Search for the cell housing the specified text and yield its [X, Y] center coordinate. 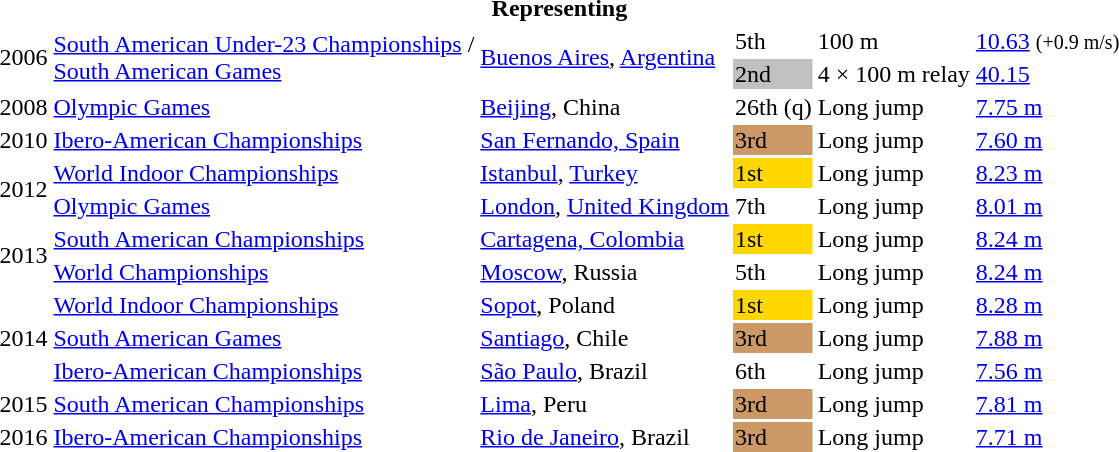
Istanbul, Turkey [605, 173]
Sopot, Poland [605, 305]
Beijing, China [605, 107]
Cartagena, Colombia [605, 239]
World Championships [264, 272]
San Fernando, Spain [605, 140]
Moscow, Russia [605, 272]
Buenos Aires, Argentina [605, 58]
Santiago, Chile [605, 338]
London, United Kingdom [605, 206]
4 × 100 m relay [894, 74]
São Paulo, Brazil [605, 371]
Lima, Peru [605, 404]
100 m [894, 41]
6th [773, 371]
South American Under-23 Championships /South American Games [264, 58]
7th [773, 206]
South American Games [264, 338]
2nd [773, 74]
26th (q) [773, 107]
Rio de Janeiro, Brazil [605, 437]
